Return the (X, Y) coordinate for the center point of the cell that contains the specified text.  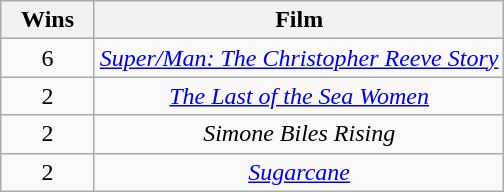
Sugarcane (299, 172)
Simone Biles Rising (299, 134)
Super/Man: The Christopher Reeve Story (299, 58)
Wins (48, 20)
6 (48, 58)
The Last of the Sea Women (299, 96)
Film (299, 20)
